Find where the given text appears and provide that cell's center as [x, y] coordinate. 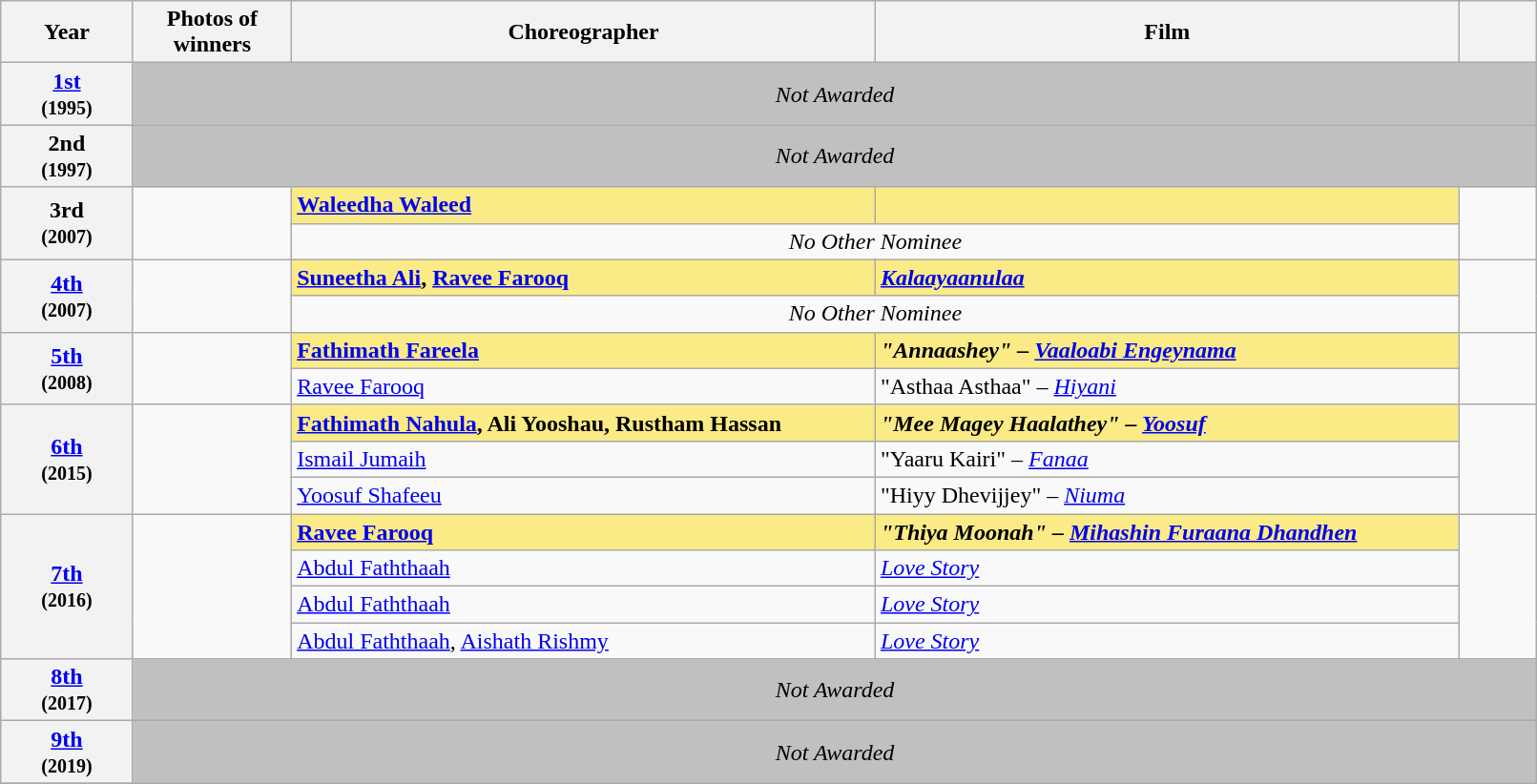
Suneetha Ali, Ravee Farooq [584, 278]
Yoosuf Shafeeu [584, 495]
5th(2008) [67, 368]
"Asthaa Asthaa" – Hiyani [1167, 386]
2nd(1997) [67, 156]
Fathimath Nahula, Ali Yooshau, Rustham Hassan [584, 423]
Photos of winners [212, 32]
4th(2007) [67, 296]
"Yaaru Kairi" – Fanaa [1167, 459]
Kalaayaanulaa [1167, 278]
Ismail Jumaih [584, 459]
7th(2016) [67, 586]
Abdul Faththaah, Aishath Rishmy [584, 641]
Year [67, 32]
9th(2019) [67, 752]
"Thiya Moonah" – Mihashin Furaana Dhandhen [1167, 531]
"Hiyy Dhevijjey" – Niuma [1167, 495]
"Annaashey" – Vaaloabi Engeynama [1167, 350]
6th(2015) [67, 459]
Waleedha Waleed [584, 205]
Film [1167, 32]
"Mee Magey Haalathey" – Yoosuf [1167, 423]
Choreographer [584, 32]
Fathimath Fareela [584, 350]
3rd(2007) [67, 223]
1st(1995) [67, 93]
8th(2017) [67, 691]
